Search for the cell housing the specified text and yield its (x, y) center coordinate. 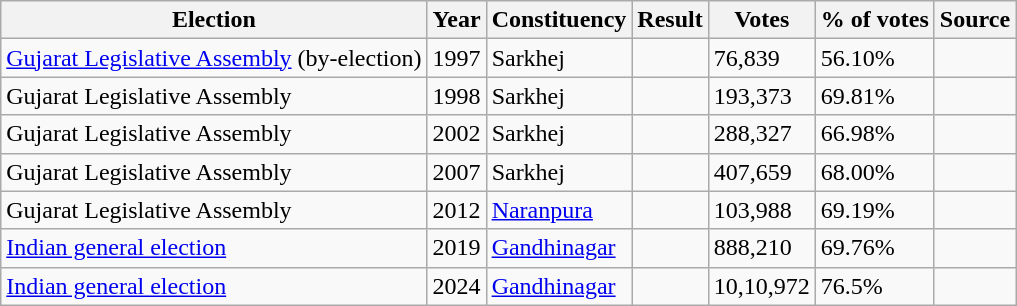
2019 (456, 248)
1998 (456, 96)
288,327 (762, 134)
Year (456, 20)
193,373 (762, 96)
888,210 (762, 248)
2012 (456, 210)
56.10% (874, 58)
Naranpura (559, 210)
103,988 (762, 210)
69.81% (874, 96)
Source (974, 20)
68.00% (874, 172)
Election (214, 20)
Constituency (559, 20)
66.98% (874, 134)
76.5% (874, 286)
Gujarat Legislative Assembly (by-election) (214, 58)
76,839 (762, 58)
2024 (456, 286)
10,10,972 (762, 286)
Result (670, 20)
Votes (762, 20)
407,659 (762, 172)
2002 (456, 134)
69.76% (874, 248)
2007 (456, 172)
% of votes (874, 20)
1997 (456, 58)
69.19% (874, 210)
